Extract the (X, Y) coordinate from the center of the cell holding the provided text.  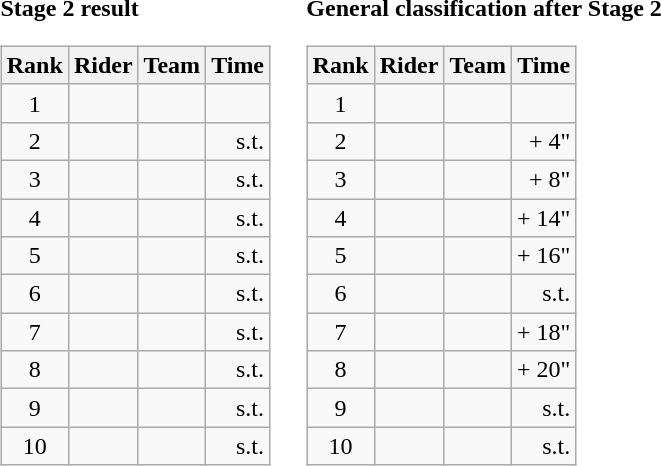
+ 14" (543, 217)
+ 20" (543, 370)
+ 16" (543, 256)
+ 8" (543, 179)
+ 4" (543, 141)
+ 18" (543, 332)
